Capture the cell that displays the provided text and extract its (X, Y) central coordinate. 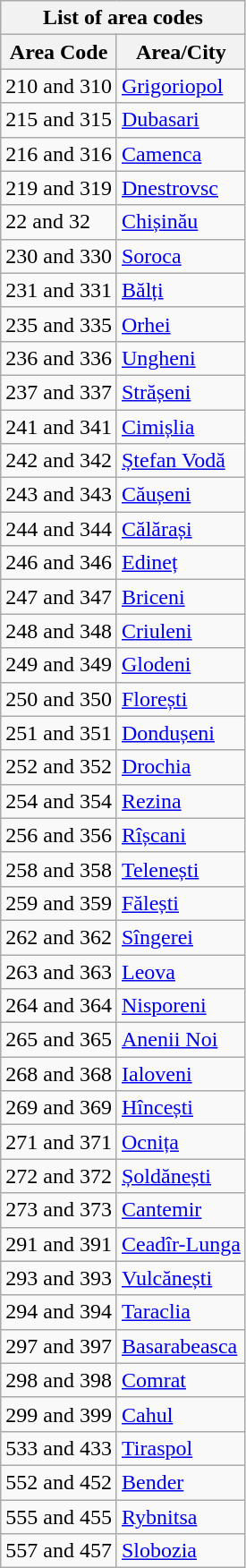
Bender (181, 1482)
244 and 344 (59, 529)
Florești (181, 699)
258 and 358 (59, 869)
Sîngerei (181, 937)
Drochia (181, 767)
215 and 315 (59, 120)
256 and 356 (59, 835)
Șoldănești (181, 1176)
251 and 351 (59, 733)
Taraclia (181, 1312)
241 and 341 (59, 427)
Area Code (59, 52)
22 and 32 (59, 222)
Comrat (181, 1380)
248 and 348 (59, 631)
Căușeni (181, 495)
Chișinău (181, 222)
246 and 346 (59, 563)
293 and 393 (59, 1278)
273 and 373 (59, 1210)
555 and 455 (59, 1517)
Tiraspol (181, 1448)
Ialoveni (181, 1074)
Slobozia (181, 1551)
236 and 336 (59, 358)
268 and 368 (59, 1074)
Hîncești (181, 1108)
Leova (181, 971)
Cantemir (181, 1210)
552 and 452 (59, 1482)
263 and 363 (59, 971)
252 and 352 (59, 767)
Nisporeni (181, 1006)
216 and 316 (59, 154)
298 and 398 (59, 1380)
Rezina (181, 801)
List of area codes (123, 18)
259 and 359 (59, 903)
Ocnița (181, 1142)
247 and 347 (59, 597)
Soroca (181, 256)
Ungheni (181, 358)
294 and 394 (59, 1312)
Cimișlia (181, 427)
297 and 397 (59, 1346)
Camenca (181, 154)
264 and 364 (59, 1006)
Ștefan Vodă (181, 461)
250 and 350 (59, 699)
Edineț (181, 563)
243 and 343 (59, 495)
Briceni (181, 597)
Cahul (181, 1414)
Călărași (181, 529)
230 and 330 (59, 256)
299 and 399 (59, 1414)
Criuleni (181, 631)
242 and 342 (59, 461)
Basarabeasca (181, 1346)
Area/City (181, 52)
254 and 354 (59, 801)
Bălți (181, 290)
271 and 371 (59, 1142)
291 and 391 (59, 1244)
533 and 433 (59, 1448)
219 and 319 (59, 188)
Rybnitsa (181, 1517)
235 and 335 (59, 324)
Ceadîr-Lunga (181, 1244)
249 and 349 (59, 665)
262 and 362 (59, 937)
Dubasari (181, 120)
Dondușeni (181, 733)
Dnestrovsc (181, 188)
272 and 372 (59, 1176)
231 and 331 (59, 290)
Anenii Noi (181, 1040)
557 and 457 (59, 1551)
Glodeni (181, 665)
265 and 365 (59, 1040)
210 and 310 (59, 86)
237 and 337 (59, 392)
Telenești (181, 869)
Fălești (181, 903)
Orhei (181, 324)
Vulcănești (181, 1278)
Grigoriopol (181, 86)
Strășeni (181, 392)
269 and 369 (59, 1108)
Rîșcani (181, 835)
